Output the [x, y] coordinate of the center of the cell containing the given text.  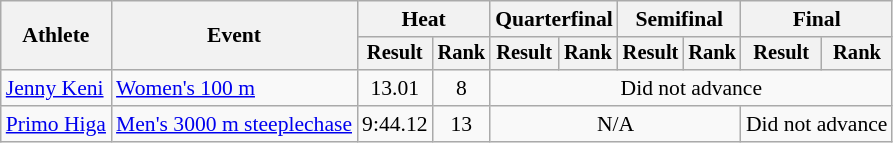
Primo Higa [56, 124]
Women's 100 m [234, 88]
Men's 3000 m steeplechase [234, 124]
9:44.12 [394, 124]
8 [462, 88]
Athlete [56, 36]
Quarterfinal [554, 19]
Final [817, 19]
N/A [616, 124]
Event [234, 36]
13 [462, 124]
Semifinal [680, 19]
13.01 [394, 88]
Jenny Keni [56, 88]
Heat [424, 19]
